From the cell containing the given text, extract its center point as (x, y) coordinate. 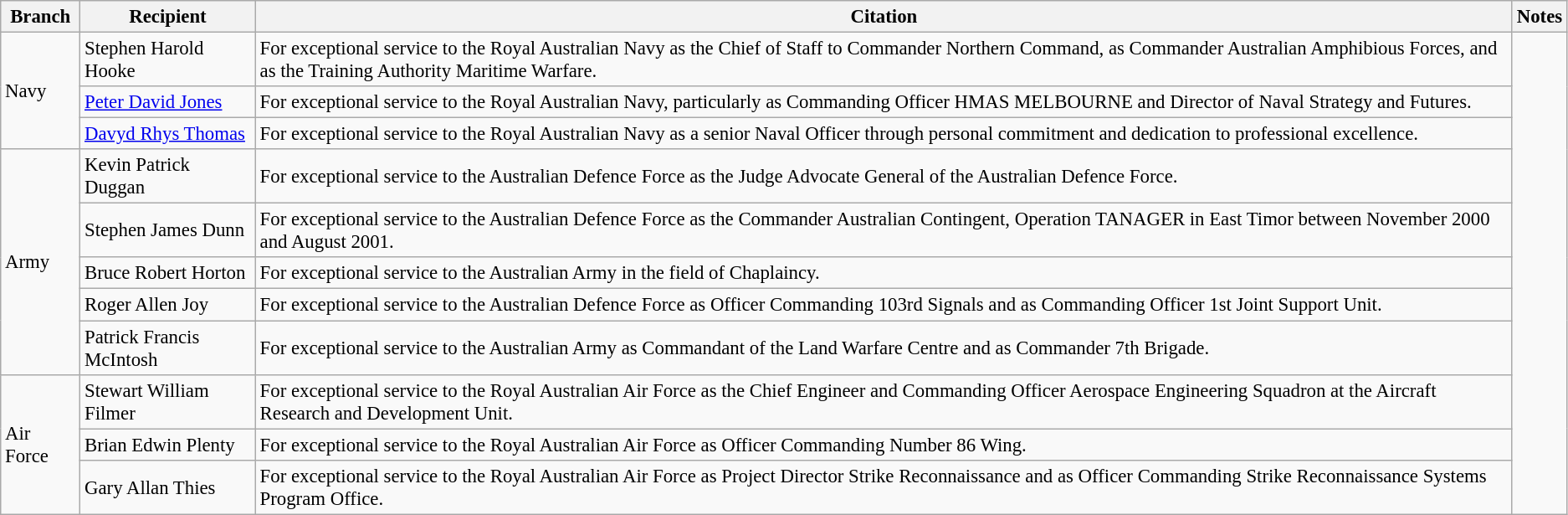
For exceptional service to the Australian Army as Commandant of the Land Warfare Centre and as Commander 7th Brigade. (884, 348)
For exceptional service to the Australian Defence Force as the Judge Advocate General of the Australian Defence Force. (884, 176)
Stephen Harold Hooke (168, 60)
Peter David Jones (168, 102)
Navy (40, 91)
For exceptional service to the Australian Army in the field of Chaplaincy. (884, 274)
For exceptional service to the Royal Australian Air Force as Officer Commanding Number 86 Wing. (884, 445)
Gary Allan Thies (168, 487)
Stewart William Filmer (168, 402)
Brian Edwin Plenty (168, 445)
For exceptional service to the Royal Australian Navy, particularly as Commanding Officer HMAS MELBOURNE and Director of Naval Strategy and Futures. (884, 102)
Davyd Rhys Thomas (168, 134)
Kevin Patrick Duggan (168, 176)
Notes (1540, 17)
Roger Allen Joy (168, 305)
Recipient (168, 17)
Stephen James Dunn (168, 231)
Bruce Robert Horton (168, 274)
Patrick Francis McIntosh (168, 348)
Air Force (40, 444)
Branch (40, 17)
Army (40, 261)
For exceptional service to the Royal Australian Navy as a senior Naval Officer through personal commitment and dedication to professional excellence. (884, 134)
For exceptional service to the Australian Defence Force as Officer Commanding 103rd Signals and as Commanding Officer 1st Joint Support Unit. (884, 305)
Citation (884, 17)
